Return (X, Y) of the center of cell containing provided text 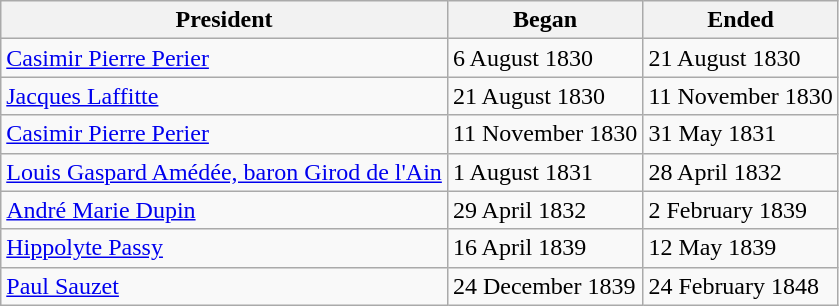
1 August 1831 (544, 172)
16 April 1839 (544, 248)
Jacques Laffitte (224, 96)
Hippolyte Passy (224, 248)
31 May 1831 (740, 134)
Began (544, 20)
6 August 1830 (544, 58)
24 December 1839 (544, 286)
2 February 1839 (740, 210)
Paul Sauzet (224, 286)
29 April 1832 (544, 210)
24 February 1848 (740, 286)
28 April 1832 (740, 172)
President (224, 20)
André Marie Dupin (224, 210)
12 May 1839 (740, 248)
Ended (740, 20)
Louis Gaspard Amédée, baron Girod de l'Ain (224, 172)
